Locate the cell with the specified text and output its (x, y) center coordinate. 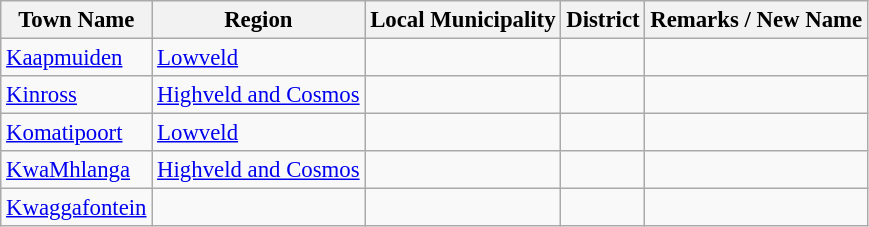
District (603, 20)
Local Municipality (463, 20)
Region (258, 20)
Remarks / New Name (756, 20)
Kinross (76, 95)
Town Name (76, 20)
Komatipoort (76, 133)
Kwaggafontein (76, 208)
KwaMhlanga (76, 170)
Kaapmuiden (76, 58)
